From the cell containing the given text, extract its center point as [x, y] coordinate. 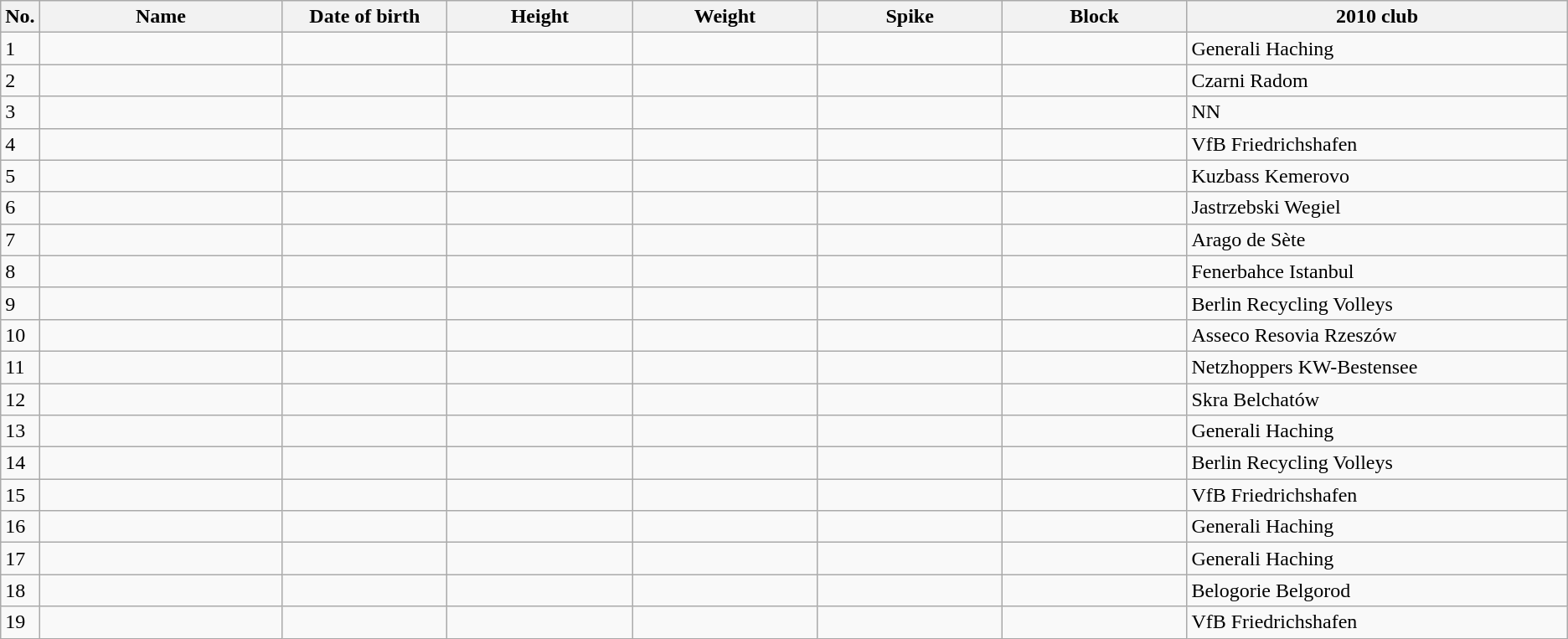
Block [1094, 17]
9 [20, 303]
Weight [725, 17]
6 [20, 208]
18 [20, 590]
Kuzbass Kemerovo [1377, 176]
10 [20, 335]
Arago de Sète [1377, 240]
Belogorie Belgorod [1377, 590]
2010 club [1377, 17]
8 [20, 271]
16 [20, 527]
3 [20, 112]
Czarni Radom [1377, 80]
12 [20, 399]
11 [20, 367]
Jastrzebski Wegiel [1377, 208]
Date of birth [365, 17]
7 [20, 240]
Fenerbahce Istanbul [1377, 271]
2 [20, 80]
19 [20, 622]
NN [1377, 112]
Netzhoppers KW-Bestensee [1377, 367]
1 [20, 49]
15 [20, 495]
5 [20, 176]
4 [20, 144]
Skra Belchatów [1377, 399]
14 [20, 463]
17 [20, 559]
Height [539, 17]
Name [161, 17]
Asseco Resovia Rzeszów [1377, 335]
Spike [910, 17]
No. [20, 17]
13 [20, 431]
